For the text-containing cell, return its midpoint in [X, Y] coordinate format. 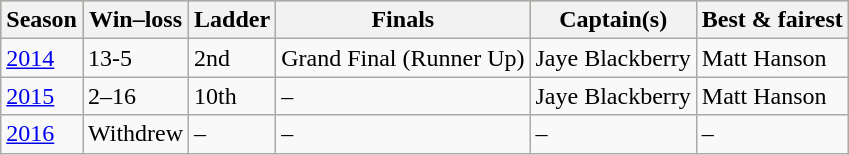
2nd [232, 58]
Withdrew [135, 134]
Season [42, 20]
10th [232, 96]
2016 [42, 134]
Captain(s) [613, 20]
2–16 [135, 96]
Win–loss [135, 20]
2014 [42, 58]
Finals [403, 20]
Ladder [232, 20]
2015 [42, 96]
13-5 [135, 58]
Grand Final (Runner Up) [403, 58]
Best & fairest [772, 20]
